Extract the [X, Y] coordinate from the center of the cell holding the provided text.  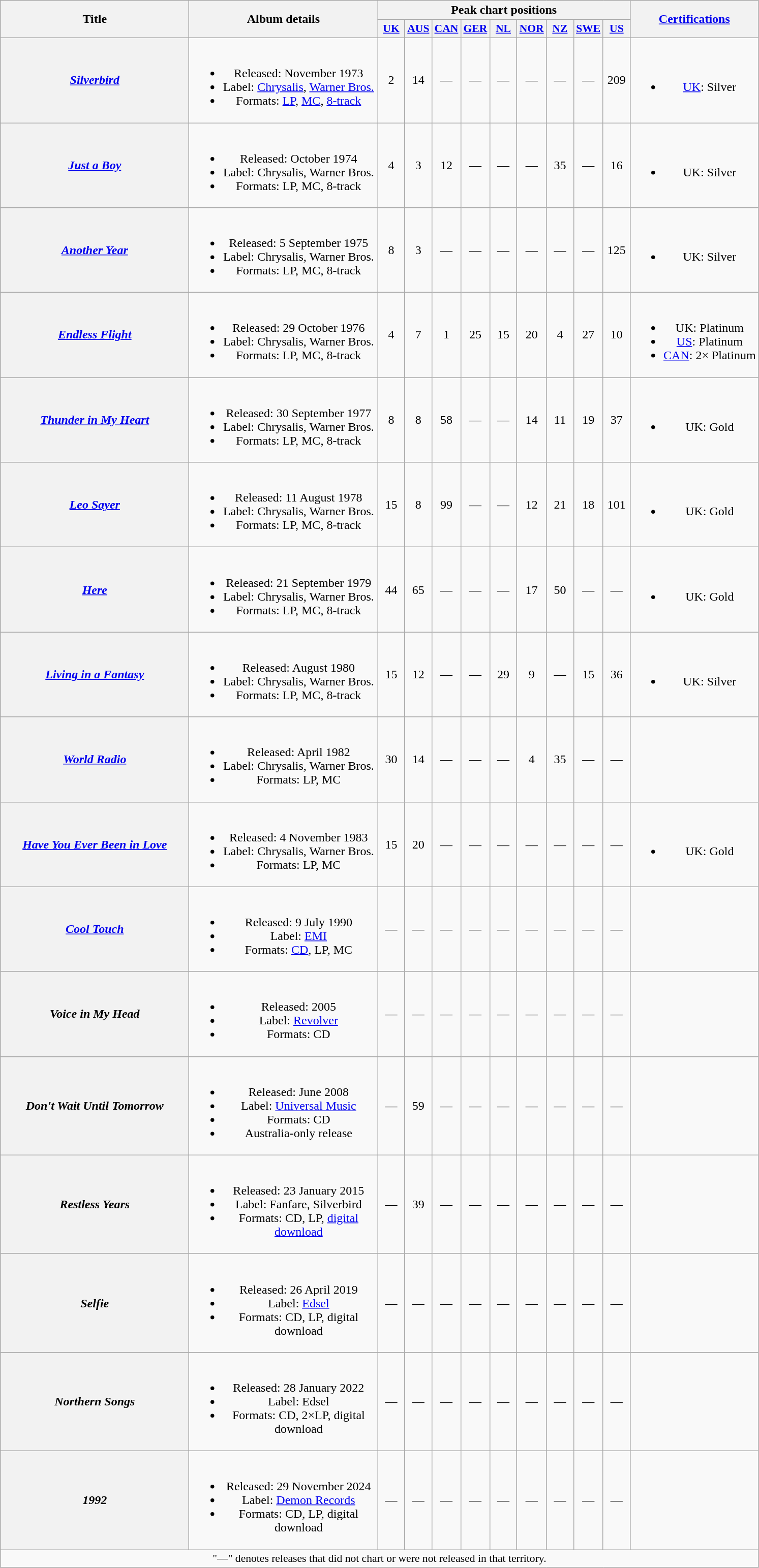
17 [532, 589]
58 [446, 420]
Album details [284, 19]
27 [588, 335]
19 [588, 420]
Leo Sayer [95, 505]
Released: 23 January 2015Label: Fanfare, SilverbirdFormats: CD, LP, digital download [284, 1204]
Released: 21 September 1979Label: Chrysalis, Warner Bros.Formats: LP, MC, 8-track [284, 589]
Just a Boy [95, 166]
Have You Ever Been in Love [95, 844]
Released: November 1973Label: Chrysalis, Warner Bros.Formats: LP, MC, 8-track [284, 80]
NZ [560, 29]
GER [475, 29]
NOR [532, 29]
10 [616, 335]
Released: 29 October 1976Label: Chrysalis, Warner Bros.Formats: LP, MC, 8-track [284, 335]
25 [475, 335]
44 [391, 589]
21 [560, 505]
1 [446, 335]
Voice in My Head [95, 1014]
29 [503, 675]
SWE [588, 29]
Cool Touch [95, 929]
Restless Years [95, 1204]
Another Year [95, 250]
World Radio [95, 759]
7 [418, 335]
Peak chart positions [504, 10]
Certifications [694, 19]
39 [418, 1204]
US [616, 29]
37 [616, 420]
"—" denotes releases that did not chart or were not released in that territory. [379, 1559]
Selfie [95, 1303]
Released: 29 November 2024Label: Demon RecordsFormats: CD, LP, digital download [284, 1500]
125 [616, 250]
Released: August 1980Label: Chrysalis, Warner Bros.Formats: LP, MC, 8-track [284, 675]
Released: June 2008Label: Universal MusicFormats: CDAustralia-only release [284, 1106]
Don't Wait Until Tomorrow [95, 1106]
Released: 2005Label: RevolverFormats: CD [284, 1014]
NL [503, 29]
30 [391, 759]
Released: 28 January 2022Label: EdselFormats: CD, 2×LP, digital download [284, 1401]
65 [418, 589]
Thunder in My Heart [95, 420]
Title [95, 19]
UK: PlatinumUS: PlatinumCAN: 2× Platinum [694, 335]
36 [616, 675]
Released: 5 September 1975Label: Chrysalis, Warner Bros.Formats: LP, MC, 8-track [284, 250]
Released: 30 September 1977Label: Chrysalis, Warner Bros.Formats: LP, MC, 8-track [284, 420]
CAN [446, 29]
AUS [418, 29]
Released: April 1982Label: Chrysalis, Warner Bros.Formats: LP, MC [284, 759]
Released: 9 July 1990Label: EMIFormats: CD, LP, MC [284, 929]
Released: 4 November 1983Label: Chrysalis, Warner Bros.Formats: LP, MC [284, 844]
16 [616, 166]
Silverbird [95, 80]
Released: October 1974Label: Chrysalis, Warner Bros.Formats: LP, MC, 8-track [284, 166]
2 [391, 80]
209 [616, 80]
18 [588, 505]
99 [446, 505]
50 [560, 589]
Here [95, 589]
59 [418, 1106]
Released: 26 April 2019Label: EdselFormats: CD, LP, digital download [284, 1303]
Northern Songs [95, 1401]
Living in a Fantasy [95, 675]
Endless Flight [95, 335]
9 [532, 675]
11 [560, 420]
1992 [95, 1500]
Released: 11 August 1978Label: Chrysalis, Warner Bros.Formats: LP, MC, 8-track [284, 505]
UK [391, 29]
101 [616, 505]
